Locate the cell with the specified text and output its [x, y] center coordinate. 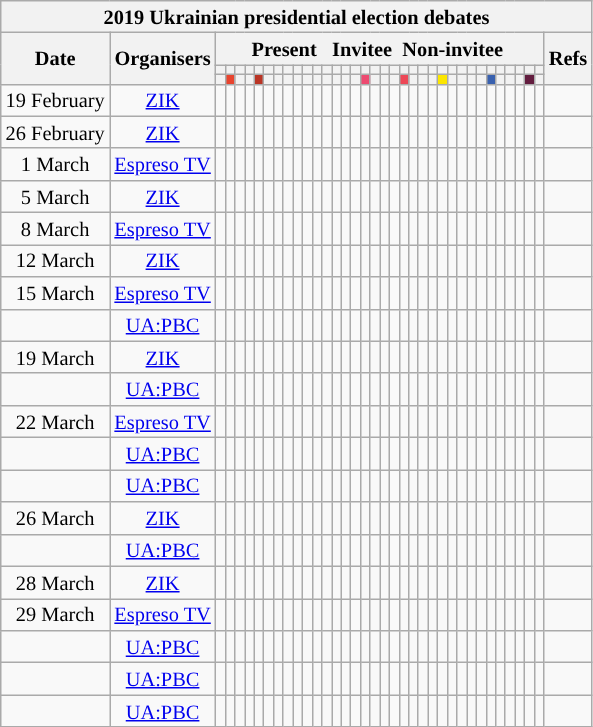
8 March [56, 228]
Present Invitee Non-invitee [380, 48]
Date [56, 58]
5 March [56, 196]
26 February [56, 132]
2019 Ukrainian presidential election debates [296, 16]
22 March [56, 421]
26 March [56, 518]
19 March [56, 357]
29 March [56, 614]
Refs [568, 58]
Organisers [163, 58]
28 March [56, 582]
1 March [56, 164]
15 March [56, 293]
19 February [56, 100]
12 March [56, 260]
